Scan for the cell matching the given text and deliver its (X, Y) coordinate at center. 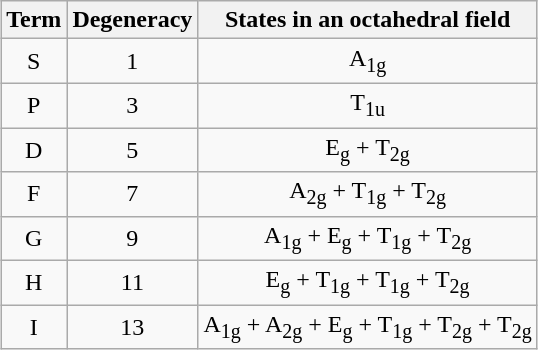
11 (132, 283)
Degeneracy (132, 20)
1 (132, 61)
H (34, 283)
G (34, 238)
S (34, 61)
A2g + T1g + T2g (368, 194)
13 (132, 327)
Eg + T1g + T1g + T2g (368, 283)
A1g (368, 61)
T1u (368, 105)
3 (132, 105)
D (34, 150)
I (34, 327)
5 (132, 150)
F (34, 194)
A1g + Eg + T1g + T2g (368, 238)
A1g + A2g + Eg + T1g + T2g + T2g (368, 327)
9 (132, 238)
Eg + T2g (368, 150)
P (34, 105)
7 (132, 194)
Term (34, 20)
States in an octahedral field (368, 20)
